Locate the cell with the specified text and output its [X, Y] center coordinate. 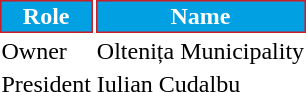
Oltenița Municipality [200, 51]
Role [46, 16]
Owner [46, 51]
Name [200, 16]
